Identify which cell holds the provided text, then report its (x, y) central coordinate. 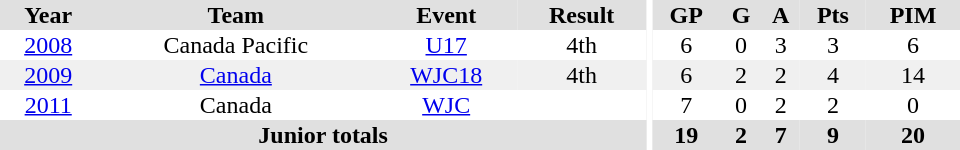
2011 (48, 105)
19 (686, 135)
WJC18 (446, 75)
PIM (913, 15)
GP (686, 15)
Canada Pacific (236, 45)
G (740, 15)
Pts (833, 15)
2009 (48, 75)
9 (833, 135)
4 (833, 75)
Junior totals (323, 135)
Event (446, 15)
Team (236, 15)
Result (582, 15)
A (780, 15)
U17 (446, 45)
Year (48, 15)
14 (913, 75)
WJC (446, 105)
20 (913, 135)
2008 (48, 45)
